Detect which cell encompasses the target text, then output its [X, Y] center coordinate. 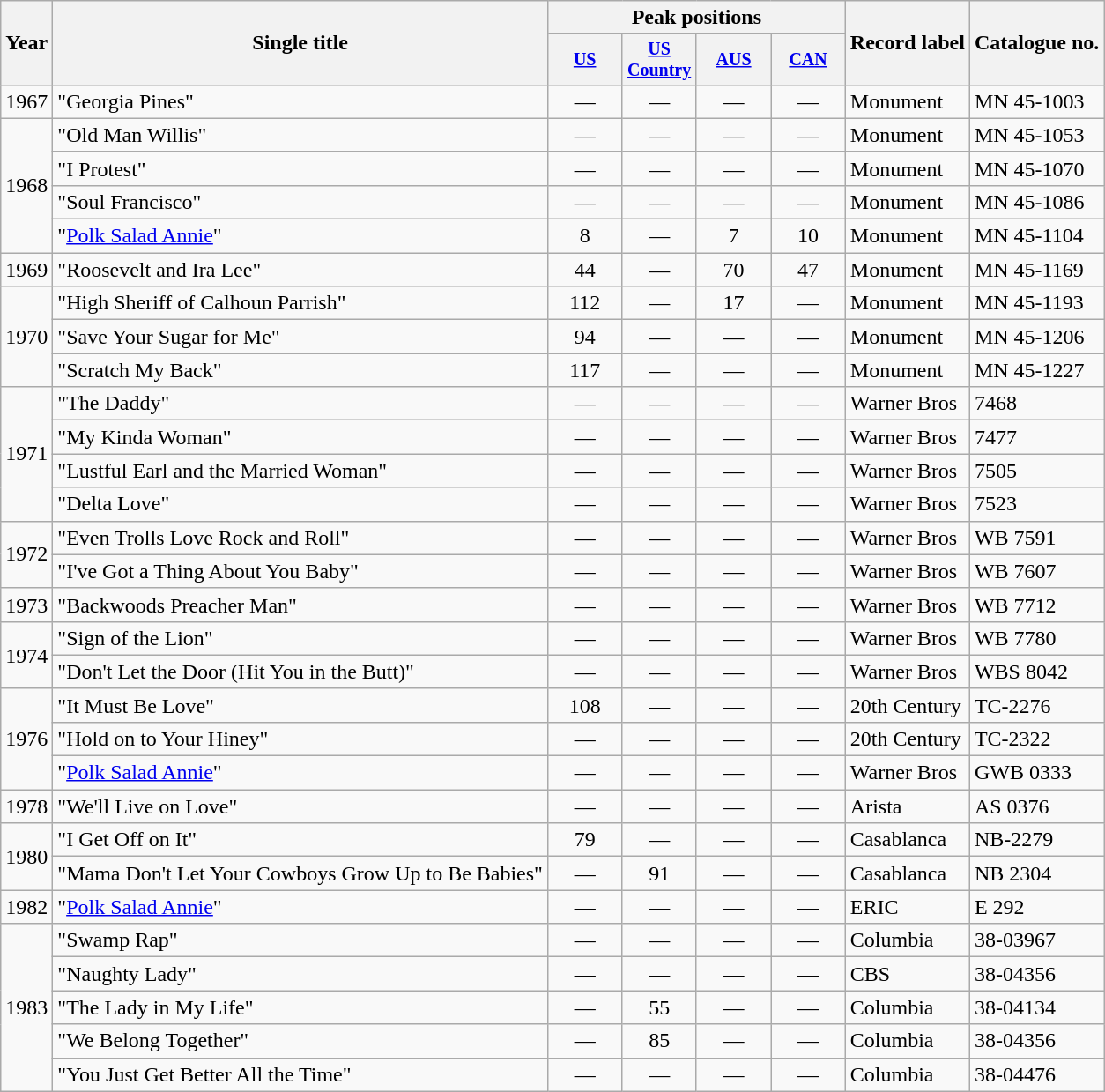
"I Protest" [300, 168]
Year [26, 43]
1980 [26, 857]
WB 7607 [1036, 571]
MN 45-1193 [1036, 303]
MN 45-1053 [1036, 135]
"Soul Francisco" [300, 202]
"Lustful Earl and the Married Woman" [300, 471]
MN 45-1169 [1036, 270]
7523 [1036, 504]
"Even Trolls Love Rock and Roll" [300, 538]
Peak positions [696, 18]
"Backwoods Preacher Man" [300, 605]
"It Must Be Love" [300, 705]
"High Sheriff of Calhoun Parrish" [300, 303]
7 [733, 236]
112 [584, 303]
85 [659, 1041]
"Roosevelt and Ira Lee" [300, 270]
"Scratch My Back" [300, 370]
WB 7712 [1036, 605]
TC-2322 [1036, 739]
"We'll Live on Love" [300, 806]
"I've Got a Thing About You Baby" [300, 571]
"The Lady in My Life" [300, 1007]
10 [808, 236]
CBS [908, 974]
70 [733, 270]
1976 [26, 739]
"Delta Love" [300, 504]
8 [584, 236]
7505 [1036, 471]
Record label [908, 43]
117 [584, 370]
WB 7780 [1036, 638]
CAN [808, 60]
1970 [26, 337]
Arista [908, 806]
7477 [1036, 437]
1968 [26, 185]
TC-2276 [1036, 705]
1974 [26, 655]
WBS 8042 [1036, 672]
79 [584, 840]
1982 [26, 907]
108 [584, 705]
MN 45-1227 [1036, 370]
MN 45-1086 [1036, 202]
"Naughty Lady" [300, 974]
"Don't Let the Door (Hit You in the Butt)" [300, 672]
"Georgia Pines" [300, 101]
"Sign of the Lion" [300, 638]
MN 45-1206 [1036, 337]
US [584, 60]
38-03967 [1036, 940]
MN 45-1003 [1036, 101]
1978 [26, 806]
"My Kinda Woman" [300, 437]
Catalogue no. [1036, 43]
1983 [26, 1007]
GWB 0333 [1036, 773]
"I Get Off on It" [300, 840]
MN 45-1070 [1036, 168]
WB 7591 [1036, 538]
"Swamp Rap" [300, 940]
1972 [26, 554]
38-04476 [1036, 1074]
38-04134 [1036, 1007]
AS 0376 [1036, 806]
NB 2304 [1036, 873]
"We Belong Together" [300, 1041]
55 [659, 1007]
7468 [1036, 404]
ERIC [908, 907]
"The Daddy" [300, 404]
1969 [26, 270]
1971 [26, 454]
"Mama Don't Let Your Cowboys Grow Up to Be Babies" [300, 873]
47 [808, 270]
NB-2279 [1036, 840]
94 [584, 337]
17 [733, 303]
Single title [300, 43]
MN 45-1104 [1036, 236]
44 [584, 270]
1973 [26, 605]
"You Just Get Better All the Time" [300, 1074]
"Save Your Sugar for Me" [300, 337]
US Country [659, 60]
91 [659, 873]
E 292 [1036, 907]
"Old Man Willis" [300, 135]
"Hold on to Your Hiney" [300, 739]
AUS [733, 60]
1967 [26, 101]
